Capture the cell that displays the provided text and extract its [x, y] central coordinate. 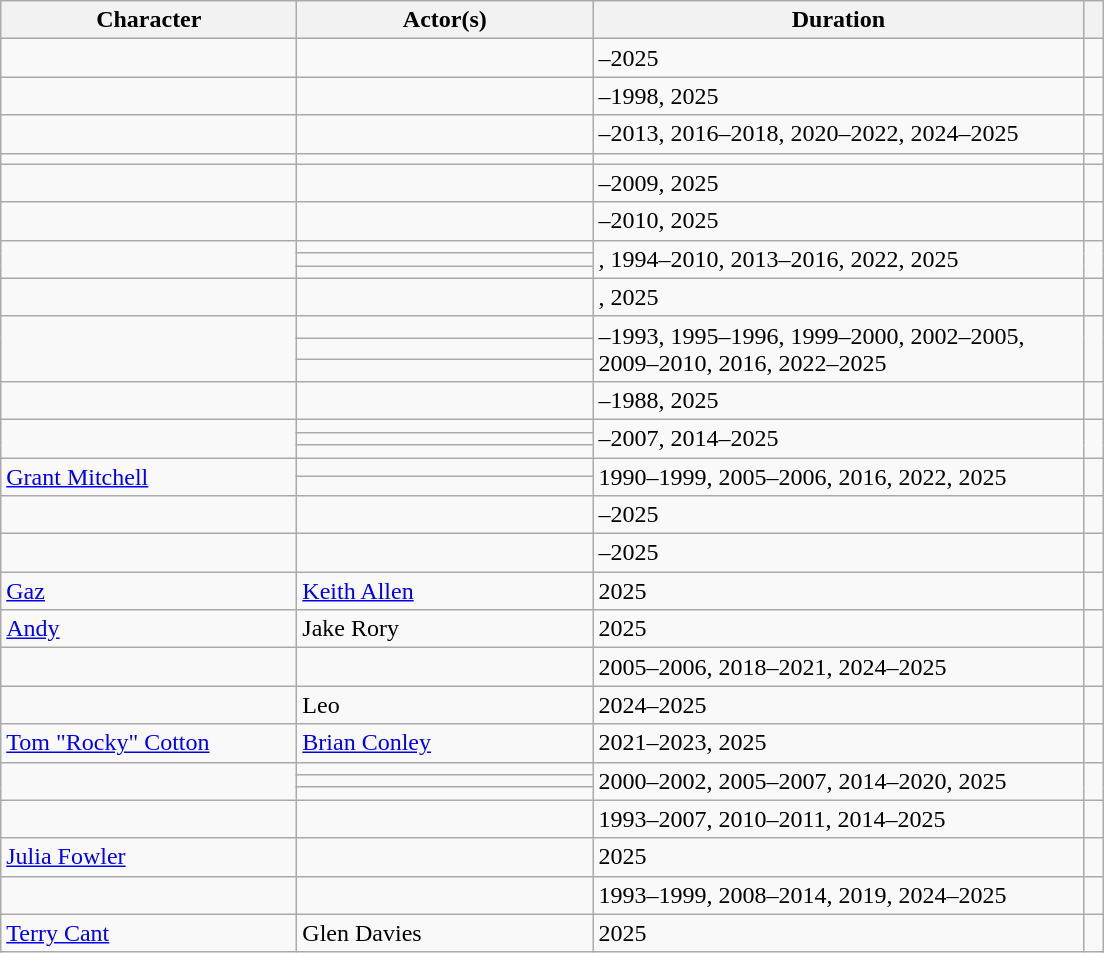
Glen Davies [445, 933]
Jake Rory [445, 629]
Julia Fowler [149, 857]
Actor(s) [445, 20]
Keith Allen [445, 591]
Leo [445, 705]
2021–2023, 2025 [838, 743]
Duration [838, 20]
Character [149, 20]
Brian Conley [445, 743]
2000–2002, 2005–2007, 2014–2020, 2025 [838, 781]
Gaz [149, 591]
–2007, 2014–2025 [838, 438]
2024–2025 [838, 705]
–1988, 2025 [838, 400]
1993–1999, 2008–2014, 2019, 2024–2025 [838, 895]
2005–2006, 2018–2021, 2024–2025 [838, 667]
Tom "Rocky" Cotton [149, 743]
, 2025 [838, 297]
1993–2007, 2010–2011, 2014–2025 [838, 819]
Andy [149, 629]
1990–1999, 2005–2006, 2016, 2022, 2025 [838, 477]
–1993, 1995–1996, 1999–2000, 2002–2005, 2009–2010, 2016, 2022–2025 [838, 348]
Terry Cant [149, 933]
–2010, 2025 [838, 221]
, 1994–2010, 2013–2016, 2022, 2025 [838, 259]
–2009, 2025 [838, 183]
–1998, 2025 [838, 96]
Grant Mitchell [149, 477]
–2013, 2016–2018, 2020–2022, 2024–2025 [838, 134]
